Capture the cell that displays the provided text and extract its (x, y) central coordinate. 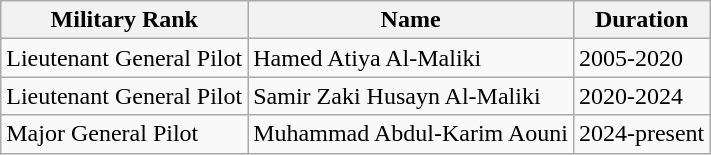
Duration (641, 20)
2005-2020 (641, 58)
2020-2024 (641, 96)
2024-present (641, 134)
Name (411, 20)
Samir Zaki Husayn Al-Maliki (411, 96)
Muhammad Abdul-Karim Aouni (411, 134)
Hamed Atiya Al-Maliki (411, 58)
Military Rank (124, 20)
Major General Pilot (124, 134)
